For the text-containing cell, return its midpoint in (X, Y) coordinate format. 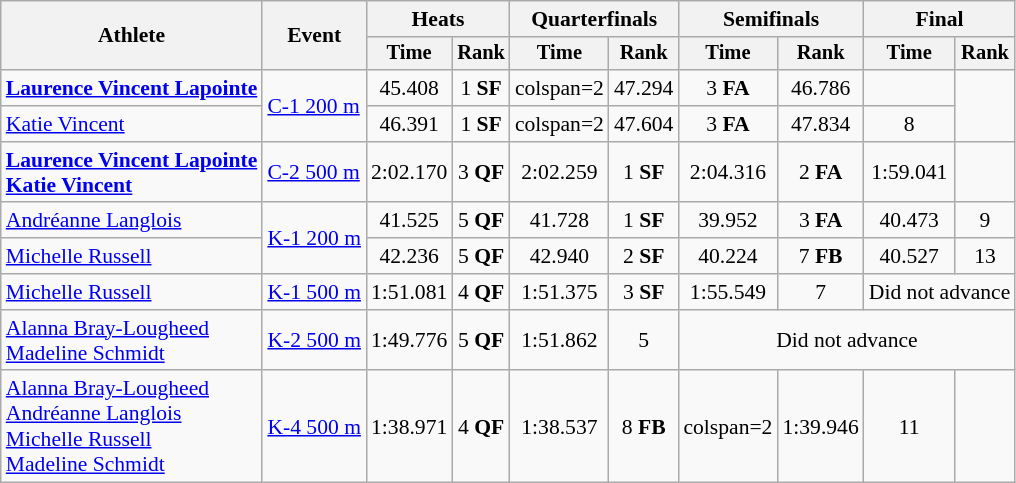
2:04.316 (728, 172)
2 SF (644, 256)
3 QF (481, 172)
3 SF (644, 292)
Event (314, 36)
11 (910, 427)
1:39.946 (820, 427)
42.236 (409, 256)
41.525 (409, 221)
1:51.081 (409, 292)
Alanna Bray-LougheedMadeline Schmidt (132, 340)
1:59.041 (910, 172)
Final (940, 19)
1:55.549 (728, 292)
1:49.776 (409, 340)
40.473 (910, 221)
Semifinals (770, 19)
C-1 200 m (314, 106)
K-1 500 m (314, 292)
42.940 (560, 256)
47.834 (820, 124)
39.952 (728, 221)
Laurence Vincent Lapointe (132, 88)
K-1 200 m (314, 238)
Heats (438, 19)
5 (644, 340)
C-2 500 m (314, 172)
2:02.259 (560, 172)
1:51.862 (560, 340)
13 (986, 256)
1:38.971 (409, 427)
1:38.537 (560, 427)
46.786 (820, 88)
9 (986, 221)
41.728 (560, 221)
40.527 (910, 256)
2:02.170 (409, 172)
Athlete (132, 36)
7 FB (820, 256)
46.391 (409, 124)
Quarterfinals (594, 19)
7 (820, 292)
Laurence Vincent LapointeKatie Vincent (132, 172)
40.224 (728, 256)
45.408 (409, 88)
47.294 (644, 88)
2 FA (820, 172)
8 FB (644, 427)
Alanna Bray-LougheedAndréanne LangloisMichelle RussellMadeline Schmidt (132, 427)
Andréanne Langlois (132, 221)
K-2 500 m (314, 340)
K-4 500 m (314, 427)
47.604 (644, 124)
8 (910, 124)
Katie Vincent (132, 124)
1:51.375 (560, 292)
